Scan for the cell matching the given text and deliver its [x, y] coordinate at center. 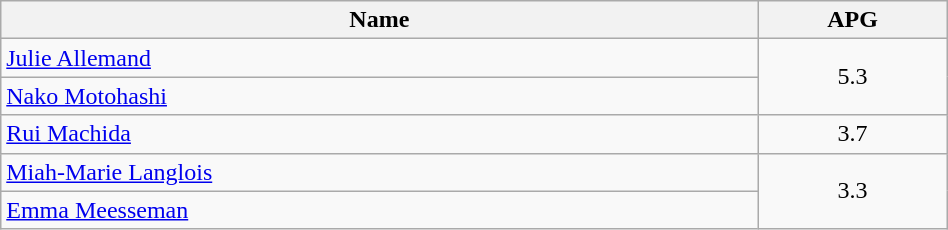
3.3 [852, 191]
3.7 [852, 134]
Julie Allemand [380, 58]
APG [852, 20]
Miah-Marie Langlois [380, 172]
5.3 [852, 77]
Name [380, 20]
Emma Meesseman [380, 210]
Rui Machida [380, 134]
Nako Motohashi [380, 96]
